Find where the given text appears and provide that cell's center as [x, y] coordinate. 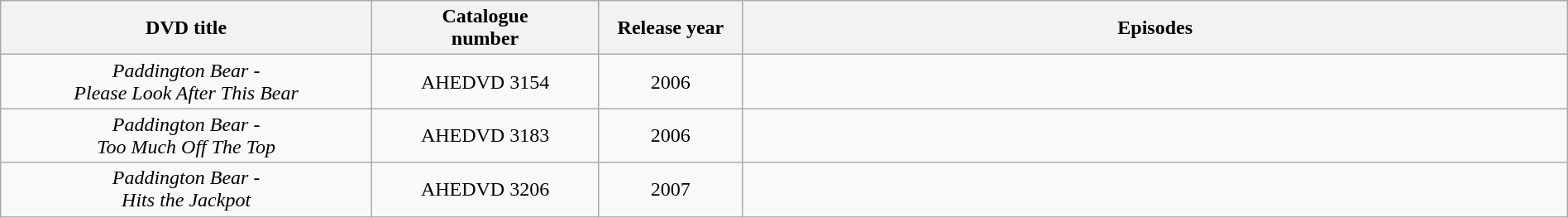
Paddington Bear -Too Much Off The Top [187, 136]
AHEDVD 3206 [485, 189]
2007 [671, 189]
Paddington Bear -Hits the Jackpot [187, 189]
Episodes [1154, 28]
DVD title [187, 28]
Release year [671, 28]
AHEDVD 3154 [485, 81]
Cataloguenumber [485, 28]
Paddington Bear -Please Look After This Bear [187, 81]
AHEDVD 3183 [485, 136]
